Pinpoint the cell where the given text exists, returning its (x, y) midpoint coordinate. 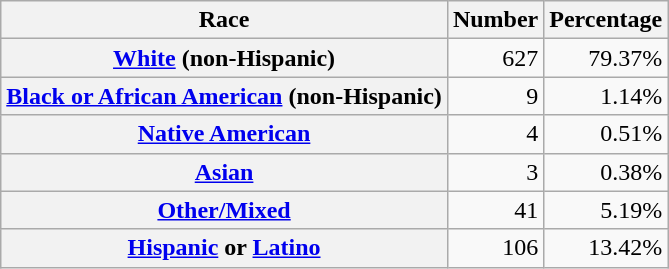
Native American (224, 134)
9 (495, 96)
1.14% (606, 96)
41 (495, 210)
Percentage (606, 20)
13.42% (606, 248)
Race (224, 20)
627 (495, 58)
0.51% (606, 134)
Hispanic or Latino (224, 248)
0.38% (606, 172)
3 (495, 172)
Other/Mixed (224, 210)
4 (495, 134)
79.37% (606, 58)
106 (495, 248)
Number (495, 20)
5.19% (606, 210)
Asian (224, 172)
Black or African American (non-Hispanic) (224, 96)
White (non-Hispanic) (224, 58)
